Find where the given text appears and provide that cell's center as (X, Y) coordinate. 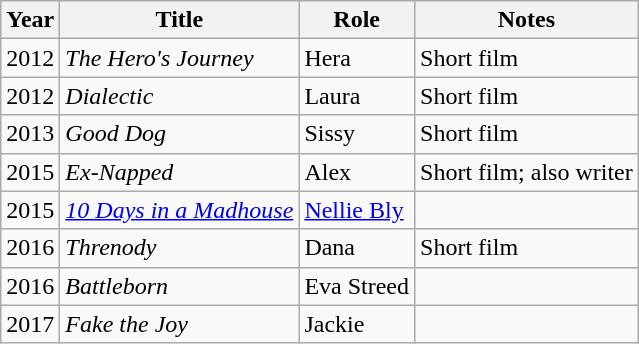
Fake the Joy (180, 324)
Short film; also writer (527, 172)
10 Days in a Madhouse (180, 210)
Title (180, 20)
Battleborn (180, 286)
Jackie (357, 324)
2017 (30, 324)
Hera (357, 58)
Threnody (180, 248)
Good Dog (180, 134)
Alex (357, 172)
2013 (30, 134)
Ex-Napped (180, 172)
Role (357, 20)
Laura (357, 96)
The Hero's Journey (180, 58)
Notes (527, 20)
Sissy (357, 134)
Dana (357, 248)
Eva Streed (357, 286)
Nellie Bly (357, 210)
Year (30, 20)
Dialectic (180, 96)
